Locate the cell with the specified text and output its [x, y] center coordinate. 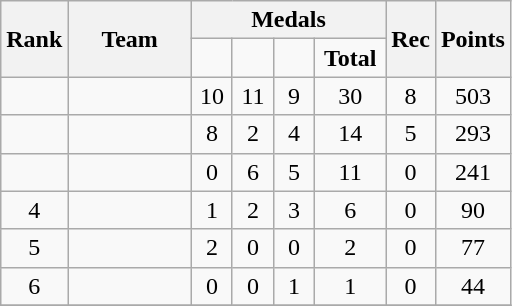
Total [350, 58]
Rec [411, 39]
14 [350, 134]
77 [472, 248]
44 [472, 286]
Rank [34, 39]
90 [472, 210]
Points [472, 39]
Medals [288, 20]
Team [130, 39]
10 [212, 96]
293 [472, 134]
241 [472, 172]
9 [294, 96]
3 [294, 210]
503 [472, 96]
30 [350, 96]
